Provide the (X, Y) coordinate of the cell's center where the given text is located.  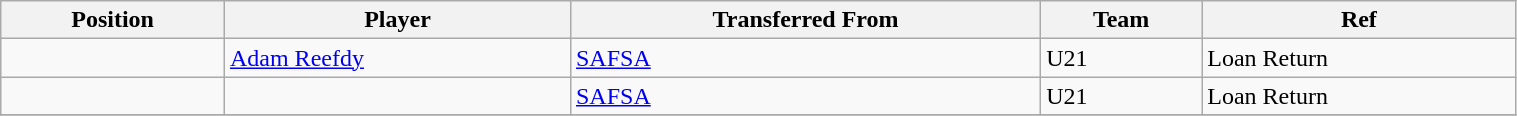
Adam Reefdy (397, 58)
Player (397, 20)
Transferred From (805, 20)
Team (1122, 20)
Position (113, 20)
Ref (1359, 20)
